Return [X, Y] of the center of cell containing provided text 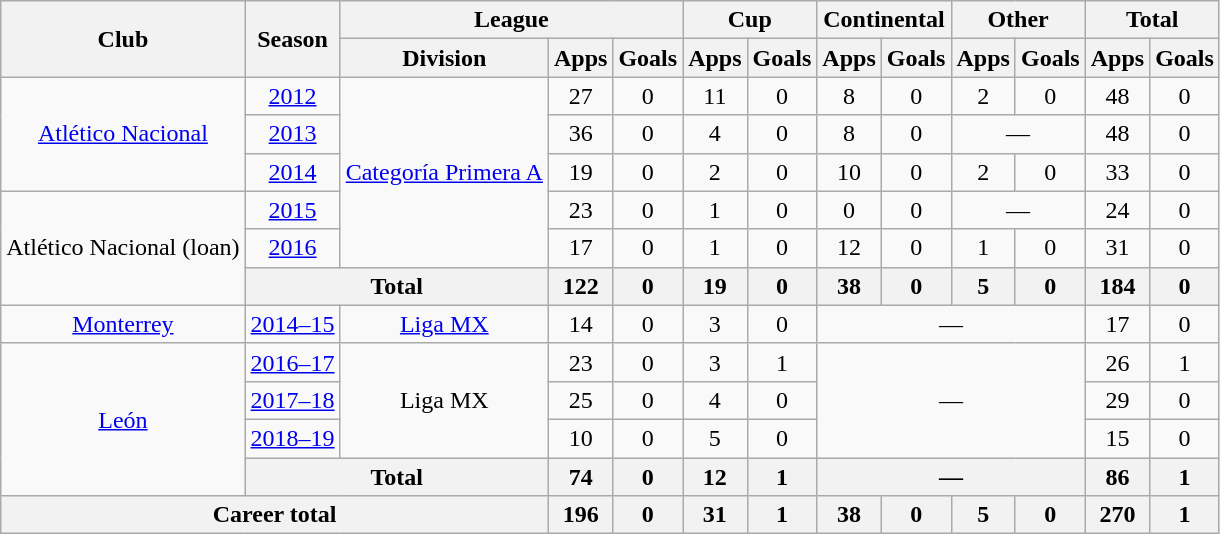
184 [1117, 286]
27 [580, 96]
León [123, 419]
2018–19 [292, 438]
Atlético Nacional (loan) [123, 248]
2017–18 [292, 400]
Career total [275, 515]
25 [580, 400]
Monterrey [123, 324]
Club [123, 39]
Cup [750, 20]
Season [292, 39]
Other [1018, 20]
Categoría Primera A [444, 172]
270 [1117, 515]
122 [580, 286]
2014 [292, 172]
11 [715, 96]
15 [1117, 438]
Atlético Nacional [123, 134]
33 [1117, 172]
196 [580, 515]
Continental [884, 20]
26 [1117, 362]
League [512, 20]
2012 [292, 96]
2014–15 [292, 324]
36 [580, 134]
2016 [292, 248]
24 [1117, 210]
86 [1117, 477]
2016–17 [292, 362]
29 [1117, 400]
14 [580, 324]
2013 [292, 134]
Division [444, 58]
2015 [292, 210]
74 [580, 477]
